Identify which cell holds the provided text, then report its [x, y] central coordinate. 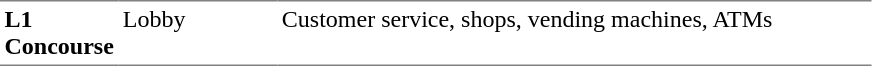
Customer service, shops, vending machines, ATMs [574, 33]
Lobby [198, 33]
L1Concourse [59, 33]
